From the cell containing the given text, extract its center point as (X, Y) coordinate. 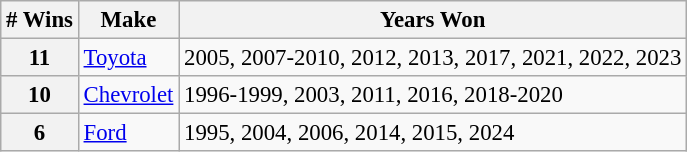
Toyota (128, 58)
Ford (128, 133)
10 (40, 95)
2005, 2007-2010, 2012, 2013, 2017, 2021, 2022, 2023 (433, 58)
1995, 2004, 2006, 2014, 2015, 2024 (433, 133)
1996-1999, 2003, 2011, 2016, 2018-2020 (433, 95)
6 (40, 133)
Years Won (433, 20)
Make (128, 20)
Chevrolet (128, 95)
# Wins (40, 20)
11 (40, 58)
